Determine the (x, y) coordinate at the center of the cell enclosing the given text.  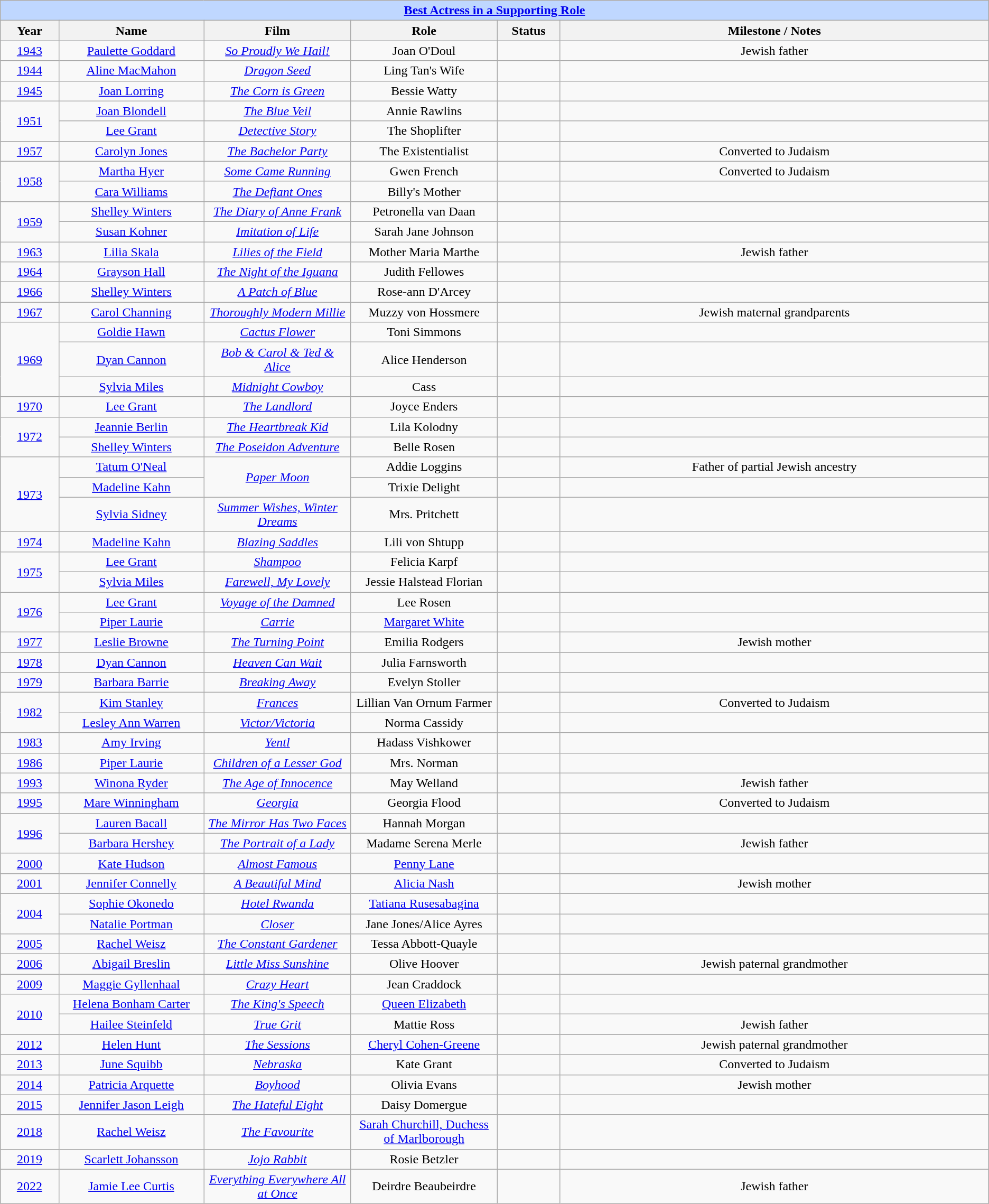
Barbara Hershey (131, 843)
Olive Hoover (424, 964)
The Heartbreak Kid (277, 427)
Everything Everywhere All at Once (277, 1187)
The Constant Gardener (277, 944)
Closer (277, 924)
Jane Jones/Alice Ayres (424, 924)
Alicia Nash (424, 883)
Carol Channing (131, 312)
The Sessions (277, 1044)
1944 (30, 71)
Queen Elizabeth (424, 1004)
Some Came Running (277, 171)
Scarlett Johansson (131, 1159)
Paper Moon (277, 477)
The Bachelor Party (277, 151)
2009 (30, 984)
The Existentialist (424, 151)
1966 (30, 292)
Children of a Lesser God (277, 763)
Kate Hudson (131, 863)
Mattie Ross (424, 1024)
Emilia Rodgers (424, 642)
Kate Grant (424, 1065)
1982 (30, 713)
Film (277, 31)
1978 (30, 662)
Joyce Enders (424, 407)
The Hateful Eight (277, 1105)
2006 (30, 964)
The Poseidon Adventure (277, 447)
Jennifer Connelly (131, 883)
1972 (30, 437)
Mother Maria Marthe (424, 252)
Susan Kohner (131, 231)
1964 (30, 272)
1983 (30, 743)
Cara Williams (131, 191)
Helen Hunt (131, 1044)
Rosie Betzler (424, 1159)
Carrie (277, 622)
2000 (30, 863)
Dragon Seed (277, 71)
Shampoo (277, 562)
Jennifer Jason Leigh (131, 1105)
1959 (30, 221)
Trixie Delight (424, 487)
Role (424, 31)
Lauren Bacall (131, 823)
Georgia (277, 803)
Nebraska (277, 1065)
Jojo Rabbit (277, 1159)
The Age of Innocence (277, 783)
Sophie Okonedo (131, 903)
Penny Lane (424, 863)
Sarah Jane Johnson (424, 231)
Bob & Carol & Ted & Alice (277, 359)
Cheryl Cohen-Greene (424, 1044)
Barbara Barrie (131, 683)
Annie Rawlins (424, 111)
Jessie Halstead Florian (424, 582)
Grayson Hall (131, 272)
Mrs. Pritchett (424, 515)
Victor/Victoria (277, 723)
Summer Wishes, Winter Dreams (277, 515)
Yentl (277, 743)
Natalie Portman (131, 924)
Name (131, 31)
Joan O'Doul (424, 51)
Little Miss Sunshine (277, 964)
Frances (277, 703)
1958 (30, 181)
Jewish maternal grandparents (775, 312)
Gwen French (424, 171)
2018 (30, 1132)
Deirdre Beaubeirdre (424, 1187)
2012 (30, 1044)
2013 (30, 1065)
Lesley Ann Warren (131, 723)
1969 (30, 359)
Mrs. Norman (424, 763)
Addie Loggins (424, 467)
2019 (30, 1159)
Kim Stanley (131, 703)
Goldie Hawn (131, 332)
The Night of the Iguana (277, 272)
1970 (30, 407)
Joan Lorring (131, 91)
Jamie Lee Curtis (131, 1187)
Toni Simmons (424, 332)
1967 (30, 312)
Lee Rosen (424, 602)
Lila Kolodny (424, 427)
Thoroughly Modern Millie (277, 312)
2014 (30, 1085)
Tatiana Rusesabagina (424, 903)
Year (30, 31)
1973 (30, 494)
1975 (30, 572)
Blazing Saddles (277, 542)
2005 (30, 944)
1976 (30, 612)
Daisy Domergue (424, 1105)
1993 (30, 783)
Boyhood (277, 1085)
2015 (30, 1105)
The Corn is Green (277, 91)
Billy's Mother (424, 191)
Voyage of the Damned (277, 602)
1979 (30, 683)
The Favourite (277, 1132)
Leslie Browne (131, 642)
Aline MacMahon (131, 71)
Breaking Away (277, 683)
Felicia Karpf (424, 562)
Cass (424, 387)
Mare Winningham (131, 803)
Lilia Skala (131, 252)
Norma Cassidy (424, 723)
A Beautiful Mind (277, 883)
Rose-ann D'Arcey (424, 292)
Crazy Heart (277, 984)
Hailee Steinfeld (131, 1024)
Muzzy von Hossmere (424, 312)
Tessa Abbott-Quayle (424, 944)
2001 (30, 883)
Lillian Van Ornum Farmer (424, 703)
Midnight Cowboy (277, 387)
Hannah Morgan (424, 823)
True Grit (277, 1024)
2004 (30, 913)
The King's Speech (277, 1004)
Hotel Rwanda (277, 903)
1951 (30, 121)
Bessie Watty (424, 91)
Detective Story (277, 131)
1963 (30, 252)
Cactus Flower (277, 332)
2022 (30, 1187)
The Defiant Ones (277, 191)
Abigail Breslin (131, 964)
Evelyn Stoller (424, 683)
Helena Bonham Carter (131, 1004)
Paulette Goddard (131, 51)
Status (529, 31)
2010 (30, 1014)
Belle Rosen (424, 447)
Carolyn Jones (131, 151)
Heaven Can Wait (277, 662)
1943 (30, 51)
Almost Famous (277, 863)
Jeannie Berlin (131, 427)
1957 (30, 151)
Petronella van Daan (424, 211)
Imitation of Life (277, 231)
Madame Serena Merle (424, 843)
The Mirror Has Two Faces (277, 823)
Georgia Flood (424, 803)
1996 (30, 833)
Winona Ryder (131, 783)
Amy Irving (131, 743)
Margaret White (424, 622)
Lili von Shtupp (424, 542)
Hadass Vishkower (424, 743)
June Squibb (131, 1065)
The Portrait of a Lady (277, 843)
Sarah Churchill, Duchess of Marlborough (424, 1132)
1986 (30, 763)
Milestone / Notes (775, 31)
The Shoplifter (424, 131)
The Blue Veil (277, 111)
Joan Blondell (131, 111)
Olivia Evans (424, 1085)
So Proudly We Hail! (277, 51)
Tatum O'Neal (131, 467)
1974 (30, 542)
Martha Hyer (131, 171)
1945 (30, 91)
Alice Henderson (424, 359)
Best Actress in a Supporting Role (494, 11)
The Landlord (277, 407)
Julia Farnsworth (424, 662)
Judith Fellowes (424, 272)
Maggie Gyllenhaal (131, 984)
Farewell, My Lovely (277, 582)
The Turning Point (277, 642)
1977 (30, 642)
Ling Tan's Wife (424, 71)
The Diary of Anne Frank (277, 211)
Patricia Arquette (131, 1085)
A Patch of Blue (277, 292)
May Welland (424, 783)
1995 (30, 803)
Sylvia Sidney (131, 515)
Jean Craddock (424, 984)
Father of partial Jewish ancestry (775, 467)
Lilies of the Field (277, 252)
